Output the (x, y) coordinate of the center of the cell containing the given text.  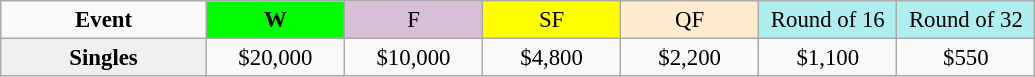
Singles (104, 58)
QF (690, 20)
$550 (966, 58)
$4,800 (552, 58)
Event (104, 20)
W (275, 20)
$1,100 (828, 58)
SF (552, 20)
Round of 16 (828, 20)
F (413, 20)
Round of 32 (966, 20)
$2,200 (690, 58)
$10,000 (413, 58)
$20,000 (275, 58)
